Provide the (X, Y) coordinate of the cell's center where the given text is located.  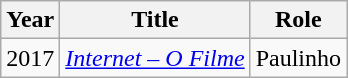
Internet – O Filme (155, 58)
2017 (30, 58)
Paulinho (298, 58)
Role (298, 20)
Title (155, 20)
Year (30, 20)
